Search for the cell housing the specified text and yield its (x, y) center coordinate. 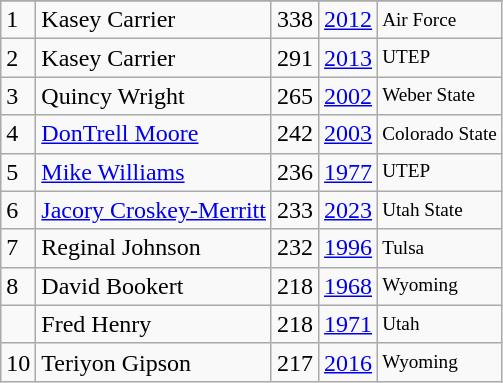
265 (294, 96)
Colorado State (440, 134)
4 (18, 134)
338 (294, 20)
Utah State (440, 210)
Weber State (440, 96)
1977 (348, 172)
Quincy Wright (154, 96)
2016 (348, 362)
Tulsa (440, 248)
236 (294, 172)
2012 (348, 20)
Mike Williams (154, 172)
291 (294, 58)
242 (294, 134)
2003 (348, 134)
2013 (348, 58)
1971 (348, 324)
1968 (348, 286)
Air Force (440, 20)
DonTrell Moore (154, 134)
2002 (348, 96)
Utah (440, 324)
Fred Henry (154, 324)
217 (294, 362)
10 (18, 362)
8 (18, 286)
2 (18, 58)
David Bookert (154, 286)
7 (18, 248)
2023 (348, 210)
Reginal Johnson (154, 248)
232 (294, 248)
Teriyon Gipson (154, 362)
5 (18, 172)
3 (18, 96)
1996 (348, 248)
233 (294, 210)
Jacory Croskey-Merritt (154, 210)
1 (18, 20)
6 (18, 210)
